Return [X, Y] of the center of cell containing provided text 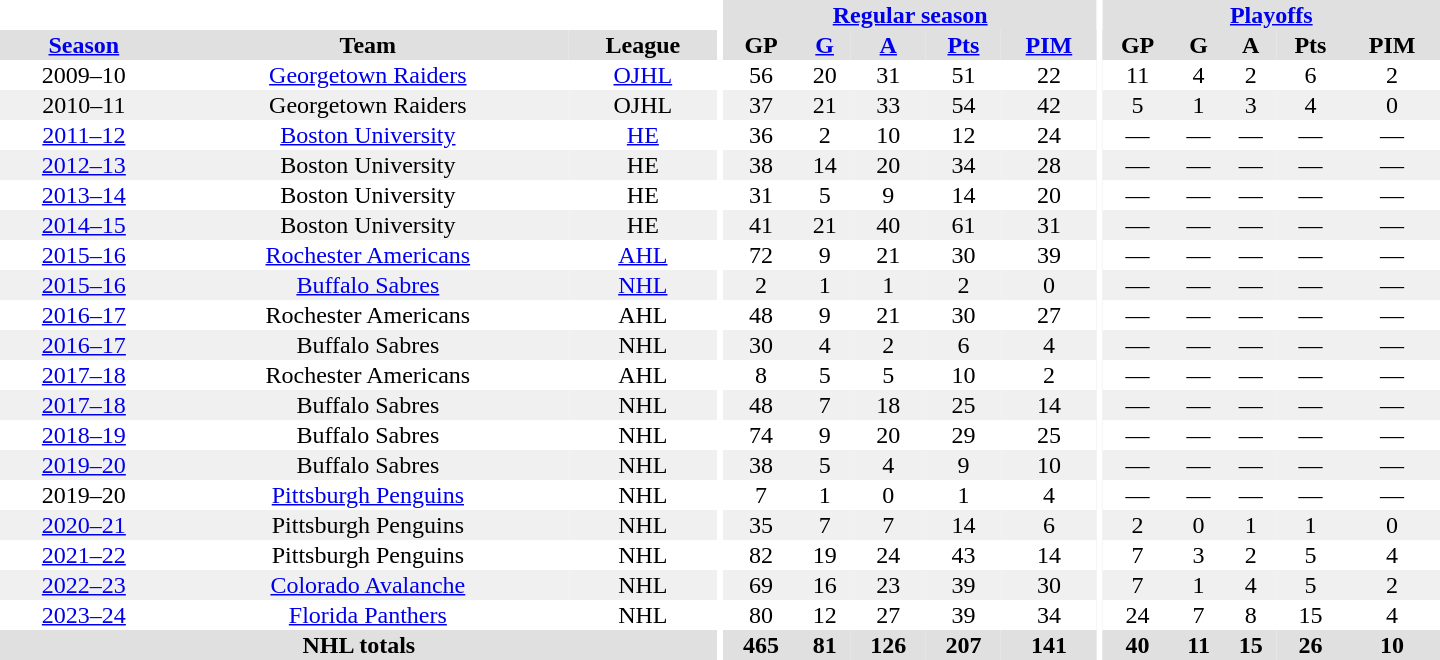
2012–13 [84, 165]
82 [760, 555]
29 [964, 435]
72 [760, 255]
2021–22 [84, 555]
74 [760, 435]
Playoffs [1272, 15]
42 [1049, 105]
43 [964, 555]
126 [888, 645]
NHL totals [359, 645]
18 [888, 405]
465 [760, 645]
81 [825, 645]
Season [84, 45]
41 [760, 225]
2011–12 [84, 135]
54 [964, 105]
207 [964, 645]
League [643, 45]
2023–24 [84, 615]
35 [760, 525]
23 [888, 585]
69 [760, 585]
2014–15 [84, 225]
19 [825, 555]
61 [964, 225]
33 [888, 105]
Florida Panthers [368, 615]
2013–14 [84, 195]
80 [760, 615]
16 [825, 585]
2020–21 [84, 525]
2022–23 [84, 585]
Team [368, 45]
51 [964, 75]
2018–19 [84, 435]
36 [760, 135]
141 [1049, 645]
28 [1049, 165]
37 [760, 105]
22 [1049, 75]
26 [1310, 645]
56 [760, 75]
2009–10 [84, 75]
Regular season [910, 15]
2010–11 [84, 105]
Colorado Avalanche [368, 585]
